Return [X, Y] of the center of cell containing provided text 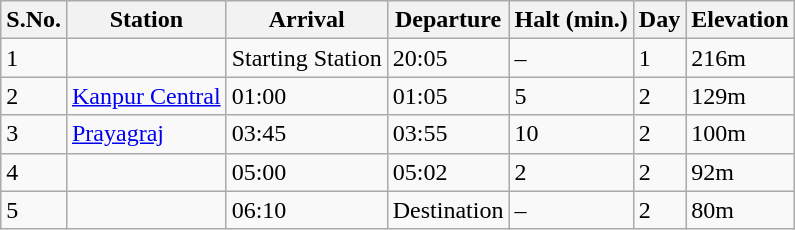
216m [740, 58]
100m [740, 134]
3 [34, 134]
10 [571, 134]
Arrival [306, 20]
Elevation [740, 20]
4 [34, 172]
129m [740, 96]
S.No. [34, 20]
05:00 [306, 172]
01:05 [448, 96]
05:02 [448, 172]
Prayagraj [146, 134]
Halt (min.) [571, 20]
80m [740, 210]
20:05 [448, 58]
92m [740, 172]
Starting Station [306, 58]
01:00 [306, 96]
Station [146, 20]
03:55 [448, 134]
06:10 [306, 210]
Departure [448, 20]
Destination [448, 210]
Kanpur Central [146, 96]
Day [659, 20]
03:45 [306, 134]
